For the text-containing cell, return its midpoint in (x, y) coordinate format. 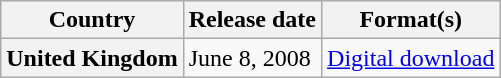
Format(s) (411, 20)
June 8, 2008 (252, 58)
Release date (252, 20)
United Kingdom (92, 58)
Country (92, 20)
Digital download (411, 58)
